Capture the cell that displays the provided text and extract its (X, Y) central coordinate. 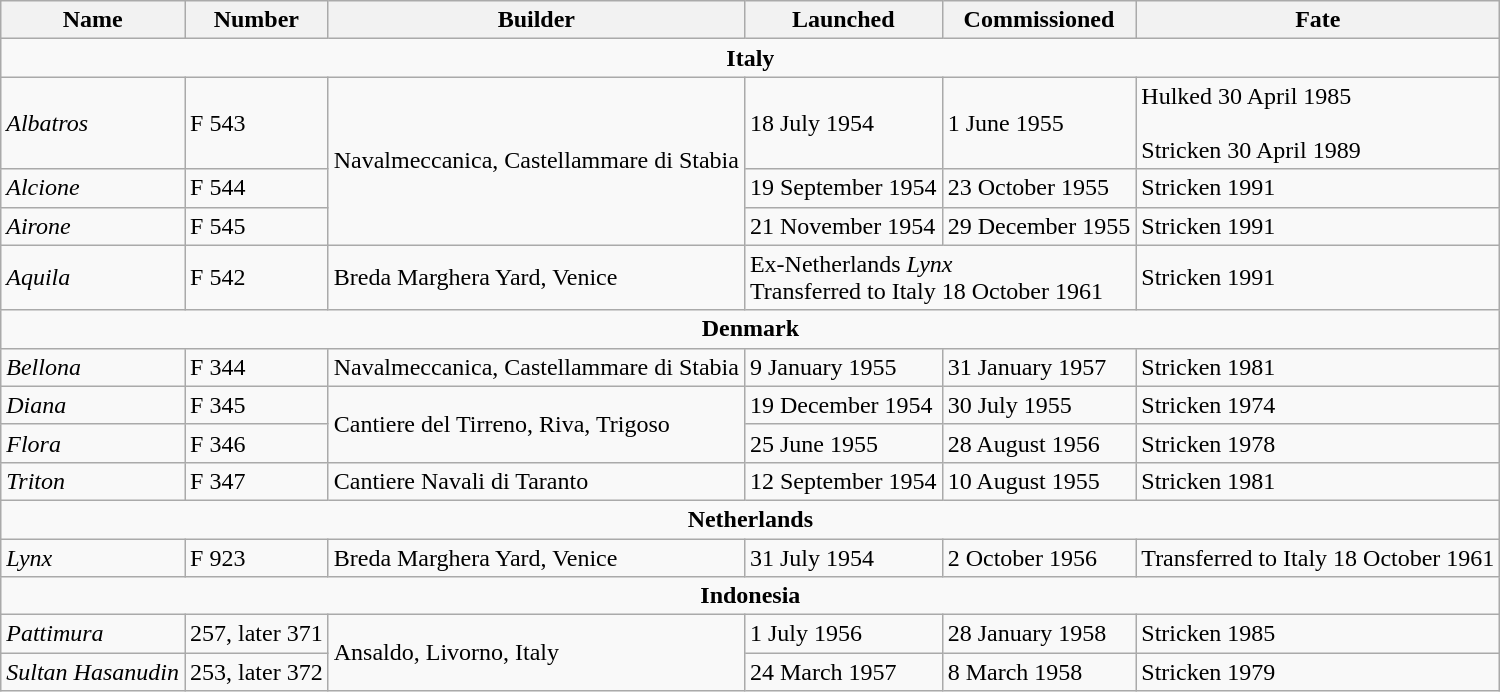
Triton (93, 481)
Netherlands (750, 519)
F 544 (256, 188)
28 January 1958 (1039, 634)
8 March 1958 (1039, 672)
Indonesia (750, 596)
Albatros (93, 123)
23 October 1955 (1039, 188)
Alcione (93, 188)
Stricken 1985 (1318, 634)
21 November 1954 (843, 226)
Stricken 1979 (1318, 672)
10 August 1955 (1039, 481)
29 December 1955 (1039, 226)
F 346 (256, 443)
Builder (536, 20)
24 March 1957 (843, 672)
Number (256, 20)
Ansaldo, Livorno, Italy (536, 653)
Bellona (93, 367)
Pattimura (93, 634)
Launched (843, 20)
Commissioned (1039, 20)
Denmark (750, 329)
F 542 (256, 278)
F 347 (256, 481)
Stricken 1974 (1318, 405)
Fate (1318, 20)
28 August 1956 (1039, 443)
Airone (93, 226)
31 July 1954 (843, 557)
Cantiere Navali di Taranto (536, 481)
253, later 372 (256, 672)
Sultan Hasanudin (93, 672)
25 June 1955 (843, 443)
Cantiere del Tirreno, Riva, Trigoso (536, 424)
F 345 (256, 405)
2 October 1956 (1039, 557)
30 July 1955 (1039, 405)
Italy (750, 58)
F 545 (256, 226)
Aquila (93, 278)
Diana (93, 405)
Ex-Netherlands Lynx Transferred to Italy 18 October 1961 (940, 278)
1 June 1955 (1039, 123)
19 December 1954 (843, 405)
18 July 1954 (843, 123)
F 344 (256, 367)
F 923 (256, 557)
Flora (93, 443)
Stricken 1978 (1318, 443)
31 January 1957 (1039, 367)
1 July 1956 (843, 634)
12 September 1954 (843, 481)
F 543 (256, 123)
Hulked 30 April 1985Stricken 30 April 1989 (1318, 123)
19 September 1954 (843, 188)
Name (93, 20)
9 January 1955 (843, 367)
Transferred to Italy 18 October 1961 (1318, 557)
257, later 371 (256, 634)
Lynx (93, 557)
